Find where the given text appears and provide that cell's center as [X, Y] coordinate. 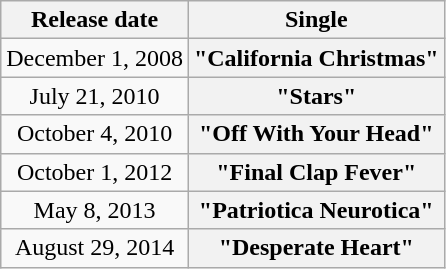
"Patriotica Neurotica" [316, 210]
December 1, 2008 [95, 58]
July 21, 2010 [95, 96]
October 4, 2010 [95, 134]
August 29, 2014 [95, 248]
"Desperate Heart" [316, 248]
"California Christmas" [316, 58]
"Final Clap Fever" [316, 172]
May 8, 2013 [95, 210]
Single [316, 20]
October 1, 2012 [95, 172]
"Off With Your Head" [316, 134]
"Stars" [316, 96]
Release date [95, 20]
